Scan for the cell matching the given text and deliver its [x, y] coordinate at center. 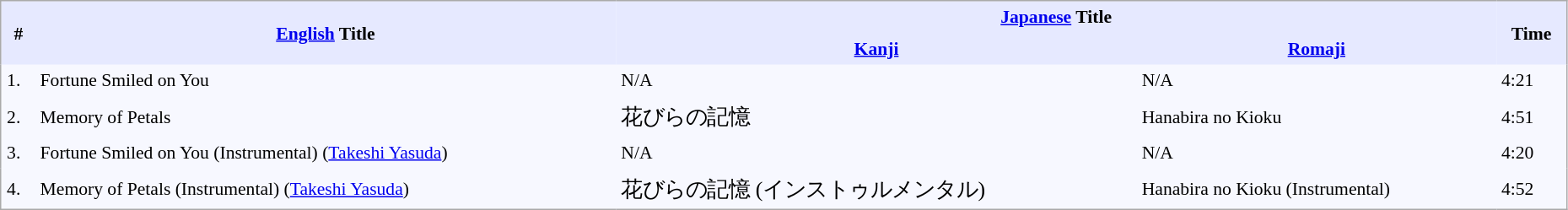
2. [18, 116]
花びらの記憶 (インストゥルメンタル) [876, 189]
# [18, 33]
Memory of Petals (Instrumental) (Takeshi Yasuda) [326, 189]
Memory of Petals [326, 116]
English Title [326, 33]
Hanabira no Kioku (Instrumental) [1317, 189]
1. [18, 80]
4:51 [1532, 116]
Time [1532, 33]
4:21 [1532, 80]
Fortune Smiled on You [326, 80]
Hanabira no Kioku [1317, 116]
4. [18, 189]
Fortune Smiled on You (Instrumental) (Takeshi Yasuda) [326, 153]
Romaji [1317, 49]
Kanji [876, 49]
3. [18, 153]
Japanese Title [1056, 17]
4:52 [1532, 189]
花びらの記憶 [876, 116]
4:20 [1532, 153]
